Capture the cell that displays the provided text and extract its (x, y) central coordinate. 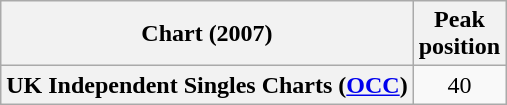
UK Independent Singles Charts (OCC) (207, 85)
Peakposition (459, 34)
40 (459, 85)
Chart (2007) (207, 34)
